Find where the given text appears and provide that cell's center as [X, Y] coordinate. 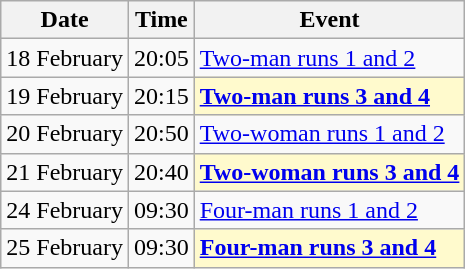
20 February [65, 134]
19 February [65, 96]
Date [65, 20]
18 February [65, 58]
Two-woman runs 3 and 4 [330, 172]
Event [330, 20]
25 February [65, 248]
20:15 [161, 96]
20:05 [161, 58]
21 February [65, 172]
20:40 [161, 172]
Two-man runs 3 and 4 [330, 96]
20:50 [161, 134]
Four-man runs 1 and 2 [330, 210]
Two-man runs 1 and 2 [330, 58]
Time [161, 20]
Four-man runs 3 and 4 [330, 248]
Two-woman runs 1 and 2 [330, 134]
24 February [65, 210]
